Pinpoint the cell where the given text exists, returning its (x, y) midpoint coordinate. 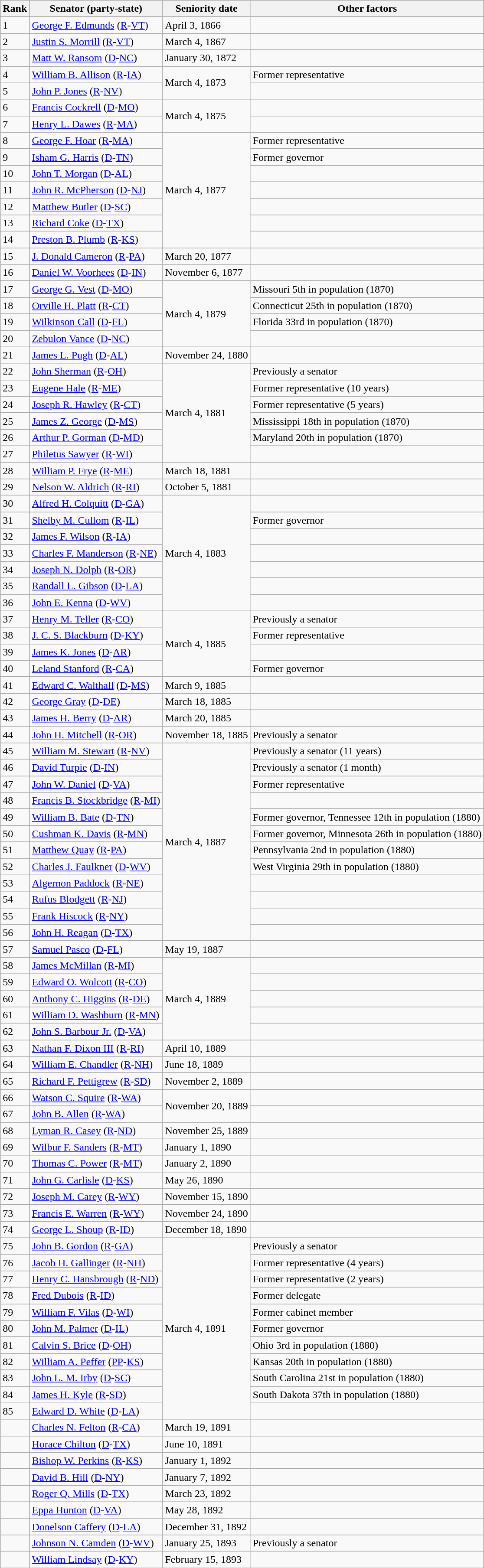
Henry L. Dawes (R-MA) (96, 124)
85 (15, 1411)
January 1, 1890 (206, 1147)
4 (15, 75)
75 (15, 1246)
Charles N. Felton (R-CA) (96, 1428)
West Virginia 29th in population (1880) (367, 867)
52 (15, 867)
Florida 33rd in population (1870) (367, 322)
John E. Kenna (D-WV) (96, 603)
J. Donald Cameron (R-PA) (96, 256)
Seniority date (206, 9)
John B. Gordon (R-GA) (96, 1246)
68 (15, 1131)
84 (15, 1395)
Shelby M. Cullom (R-IL) (96, 520)
William P. Frye (R-ME) (96, 470)
Wilkinson Call (D-FL) (96, 322)
Orville H. Platt (R-CT) (96, 306)
Rank (15, 9)
November 2, 1889 (206, 1081)
May 19, 1887 (206, 949)
Former governor, Minnesota 26th in population (1880) (367, 834)
John Sherman (R-OH) (96, 372)
November 15, 1890 (206, 1196)
John B. Allen (R-WA) (96, 1114)
Former cabinet member (367, 1312)
Previously a senator (1 month) (367, 768)
May 26, 1890 (206, 1180)
Donelson Caffery (D-LA) (96, 1526)
Matt W. Ransom (D-NC) (96, 58)
December 18, 1890 (206, 1229)
32 (15, 537)
9 (15, 157)
January 25, 1893 (206, 1543)
William Lindsay (D-KY) (96, 1560)
27 (15, 454)
11 (15, 190)
December 31, 1892 (206, 1526)
Joseph N. Dolph (R-OR) (96, 570)
21 (15, 355)
Other factors (367, 9)
65 (15, 1081)
John P. Jones (R-NV) (96, 91)
71 (15, 1180)
South Dakota 37th in population (1880) (367, 1395)
Henry C. Hansbrough (R-ND) (96, 1279)
March 4, 1885 (206, 644)
William A. Peffer (PP-KS) (96, 1362)
William F. Vilas (D-WI) (96, 1312)
57 (15, 949)
George Gray (D-DE) (96, 701)
48 (15, 801)
8 (15, 140)
19 (15, 322)
Philetus Sawyer (R-WI) (96, 454)
John R. McPherson (D-NJ) (96, 190)
18 (15, 306)
Nelson W. Aldrich (R-RI) (96, 487)
March 4, 1875 (206, 116)
Joseph R. Hawley (R-CT) (96, 404)
Justin S. Morrill (R-VT) (96, 42)
81 (15, 1345)
Ohio 3rd in population (1880) (367, 1345)
William E. Chandler (R-NH) (96, 1065)
George L. Shoup (R-ID) (96, 1229)
7 (15, 124)
William B. Bate (D-TN) (96, 817)
May 28, 1892 (206, 1510)
56 (15, 932)
March 19, 1891 (206, 1428)
Arthur P. Gorman (D-MD) (96, 437)
5 (15, 91)
67 (15, 1114)
J. C. S. Blackburn (D-KY) (96, 636)
79 (15, 1312)
Edward C. Walthall (D-MS) (96, 685)
Johnson N. Camden (D-WV) (96, 1543)
Maryland 20th in population (1870) (367, 437)
Algernon Paddock (R-NE) (96, 883)
70 (15, 1164)
77 (15, 1279)
James H. Berry (D-AR) (96, 718)
10 (15, 173)
March 4, 1877 (206, 190)
Edward D. White (D-LA) (96, 1411)
Samuel Pasco (D-FL) (96, 949)
Preston B. Plumb (R-KS) (96, 240)
Kansas 20th in population (1880) (367, 1362)
Zebulon Vance (D-NC) (96, 339)
Bishop W. Perkins (R-KS) (96, 1460)
39 (15, 652)
24 (15, 404)
April 10, 1889 (206, 1048)
20 (15, 339)
Edward O. Wolcott (R-CO) (96, 982)
Connecticut 25th in population (1870) (367, 306)
26 (15, 437)
March 18, 1881 (206, 470)
March 4, 1879 (206, 314)
Charles F. Manderson (R-NE) (96, 553)
March 4, 1873 (206, 83)
January 7, 1892 (206, 1477)
Anthony C. Higgins (R-DE) (96, 998)
Former representative (5 years) (367, 404)
March 4, 1867 (206, 42)
John W. Daniel (D-VA) (96, 784)
John S. Barbour Jr. (D-VA) (96, 1032)
Cushman K. Davis (R-MN) (96, 834)
Former governor, Tennessee 12th in population (1880) (367, 817)
43 (15, 718)
62 (15, 1032)
March 4, 1883 (206, 553)
George G. Vest (D-MO) (96, 289)
January 30, 1872 (206, 58)
June 18, 1889 (206, 1065)
James H. Kyle (R-SD) (96, 1395)
1 (15, 25)
March 20, 1885 (206, 718)
15 (15, 256)
17 (15, 289)
George F. Edmunds (R-VT) (96, 25)
Roger Q. Mills (D-TX) (96, 1493)
33 (15, 553)
3 (15, 58)
49 (15, 817)
October 5, 1881 (206, 487)
76 (15, 1263)
John H. Reagan (D-TX) (96, 932)
November 24, 1880 (206, 355)
Jacob H. Gallinger (R-NH) (96, 1263)
David B. Hill (D-NY) (96, 1477)
March 18, 1885 (206, 701)
47 (15, 784)
Isham G. Harris (D-TN) (96, 157)
James L. Pugh (D-AL) (96, 355)
Alfred H. Colquitt (D-GA) (96, 504)
John G. Carlisle (D-KS) (96, 1180)
29 (15, 487)
Joseph M. Carey (R-WY) (96, 1196)
63 (15, 1048)
William M. Stewart (R-NV) (96, 751)
March 23, 1892 (206, 1493)
November 24, 1890 (206, 1213)
Previously a senator (11 years) (367, 751)
Eugene Hale (R-ME) (96, 388)
50 (15, 834)
83 (15, 1378)
38 (15, 636)
March 4, 1889 (206, 998)
James Z. George (D-MS) (96, 421)
March 4, 1887 (206, 842)
Charles J. Faulkner (D-WV) (96, 867)
March 9, 1885 (206, 685)
25 (15, 421)
April 3, 1866 (206, 25)
41 (15, 685)
Former representative (10 years) (367, 388)
James F. Wilson (R-IA) (96, 537)
David Turpie (D-IN) (96, 768)
South Carolina 21st in population (1880) (367, 1378)
12 (15, 207)
61 (15, 1015)
Horace Chilton (D-TX) (96, 1444)
Thomas C. Power (R-MT) (96, 1164)
30 (15, 504)
March 4, 1891 (206, 1328)
31 (15, 520)
2 (15, 42)
January 1, 1892 (206, 1460)
June 10, 1891 (206, 1444)
Daniel W. Voorhees (D-IN) (96, 273)
54 (15, 900)
Matthew Butler (D-SC) (96, 207)
23 (15, 388)
35 (15, 586)
William B. Allison (R-IA) (96, 75)
Nathan F. Dixon III (R-RI) (96, 1048)
Pennsylvania 2nd in population (1880) (367, 850)
40 (15, 668)
46 (15, 768)
82 (15, 1362)
James K. Jones (D-AR) (96, 652)
28 (15, 470)
14 (15, 240)
74 (15, 1229)
Richard Coke (D-TX) (96, 223)
Frank Hiscock (R-NY) (96, 916)
Senator (party-state) (96, 9)
March 20, 1877 (206, 256)
Rufus Blodgett (R-NJ) (96, 900)
Former delegate (367, 1296)
February 15, 1893 (206, 1560)
Wilbur F. Sanders (R-MT) (96, 1147)
16 (15, 273)
Henry M. Teller (R-CO) (96, 619)
James McMillan (R-MI) (96, 965)
13 (15, 223)
72 (15, 1196)
53 (15, 883)
6 (15, 108)
Calvin S. Brice (D-OH) (96, 1345)
Lyman R. Casey (R-ND) (96, 1131)
Francis E. Warren (R-WY) (96, 1213)
22 (15, 372)
Francis B. Stockbridge (R-MI) (96, 801)
55 (15, 916)
John M. Palmer (D-IL) (96, 1329)
Leland Stanford (R-CA) (96, 668)
John T. Morgan (D-AL) (96, 173)
Fred Dubois (R-ID) (96, 1296)
60 (15, 998)
73 (15, 1213)
Watson C. Squire (R-WA) (96, 1098)
36 (15, 603)
59 (15, 982)
Francis Cockrell (D-MO) (96, 108)
November 18, 1885 (206, 735)
Randall L. Gibson (D-LA) (96, 586)
November 20, 1889 (206, 1106)
George F. Hoar (R-MA) (96, 140)
42 (15, 701)
Mississippi 18th in population (1870) (367, 421)
Missouri 5th in population (1870) (367, 289)
Former representative (4 years) (367, 1263)
58 (15, 965)
51 (15, 850)
64 (15, 1065)
37 (15, 619)
34 (15, 570)
69 (15, 1147)
November 25, 1889 (206, 1131)
January 2, 1890 (206, 1164)
Eppa Hunton (D-VA) (96, 1510)
78 (15, 1296)
March 4, 1881 (206, 413)
Richard F. Pettigrew (R-SD) (96, 1081)
Former representative (2 years) (367, 1279)
80 (15, 1329)
John L. M. Irby (D-SC) (96, 1378)
William D. Washburn (R-MN) (96, 1015)
44 (15, 735)
45 (15, 751)
John H. Mitchell (R-OR) (96, 735)
November 6, 1877 (206, 273)
66 (15, 1098)
Matthew Quay (R-PA) (96, 850)
